Provide the (X, Y) coordinate of the cell's center where the given text is located.  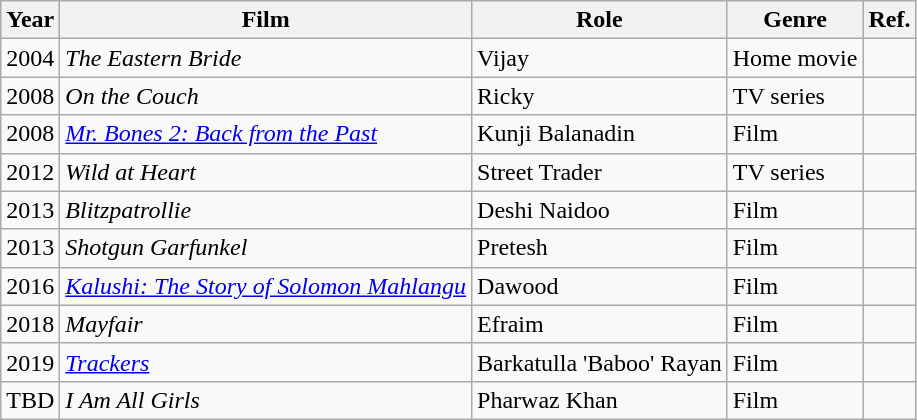
Pharwaz Khan (600, 400)
Trackers (266, 362)
I Am All Girls (266, 400)
2019 (30, 362)
2018 (30, 324)
Home movie (795, 58)
Role (600, 20)
On the Couch (266, 96)
Ricky (600, 96)
Wild at Heart (266, 172)
Kunji Balanadin (600, 134)
2004 (30, 58)
Dawood (600, 286)
2012 (30, 172)
Kalushi: The Story of Solomon Mahlangu (266, 286)
Genre (795, 20)
Street Trader (600, 172)
Year (30, 20)
Barkatulla 'Baboo' Rayan (600, 362)
Ref. (890, 20)
Mayfair (266, 324)
Mr. Bones 2: Back from the Past (266, 134)
Deshi Naidoo (600, 210)
Pretesh (600, 248)
The Eastern Bride (266, 58)
Efraim (600, 324)
TBD (30, 400)
Shotgun Garfunkel (266, 248)
2016 (30, 286)
Vijay (600, 58)
Blitzpatrollie (266, 210)
